Return [X, Y] of the center of cell containing provided text 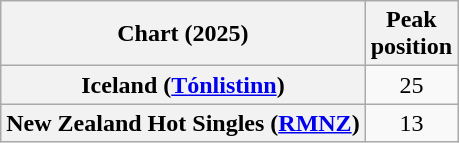
Peakposition [411, 34]
Iceland (Tónlistinn) [183, 85]
25 [411, 85]
Chart (2025) [183, 34]
New Zealand Hot Singles (RMNZ) [183, 123]
13 [411, 123]
